Provide the [x, y] coordinate of the cell's center where the given text is located.  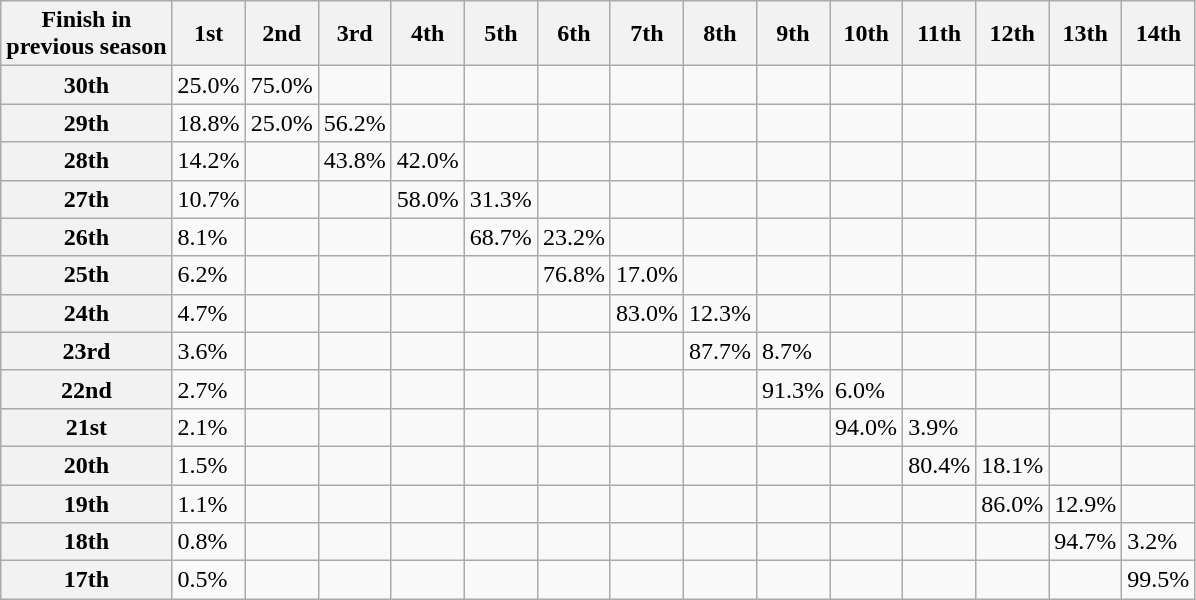
29th [86, 123]
2.7% [208, 389]
2.1% [208, 427]
8.7% [794, 351]
25th [86, 275]
6.0% [866, 389]
12.9% [1086, 503]
18.8% [208, 123]
3.2% [1158, 542]
11th [940, 34]
17th [86, 580]
14.2% [208, 161]
0.8% [208, 542]
13th [1086, 34]
18th [86, 542]
8.1% [208, 237]
56.2% [354, 123]
76.8% [574, 275]
10th [866, 34]
94.7% [1086, 542]
1st [208, 34]
12.3% [720, 313]
1.5% [208, 465]
3rd [354, 34]
0.5% [208, 580]
18.1% [1012, 465]
58.0% [428, 199]
99.5% [1158, 580]
83.0% [646, 313]
20th [86, 465]
94.0% [866, 427]
68.7% [500, 237]
23rd [86, 351]
30th [86, 85]
86.0% [1012, 503]
27th [86, 199]
2nd [282, 34]
7th [646, 34]
91.3% [794, 389]
10.7% [208, 199]
6th [574, 34]
Finish in previous season [86, 34]
3.6% [208, 351]
17.0% [646, 275]
26th [86, 237]
80.4% [940, 465]
3.9% [940, 427]
8th [720, 34]
1.1% [208, 503]
4.7% [208, 313]
4th [428, 34]
42.0% [428, 161]
5th [500, 34]
9th [794, 34]
87.7% [720, 351]
12th [1012, 34]
19th [86, 503]
75.0% [282, 85]
23.2% [574, 237]
24th [86, 313]
22nd [86, 389]
31.3% [500, 199]
6.2% [208, 275]
21st [86, 427]
28th [86, 161]
43.8% [354, 161]
14th [1158, 34]
